For the text-containing cell, return its midpoint in (X, Y) coordinate format. 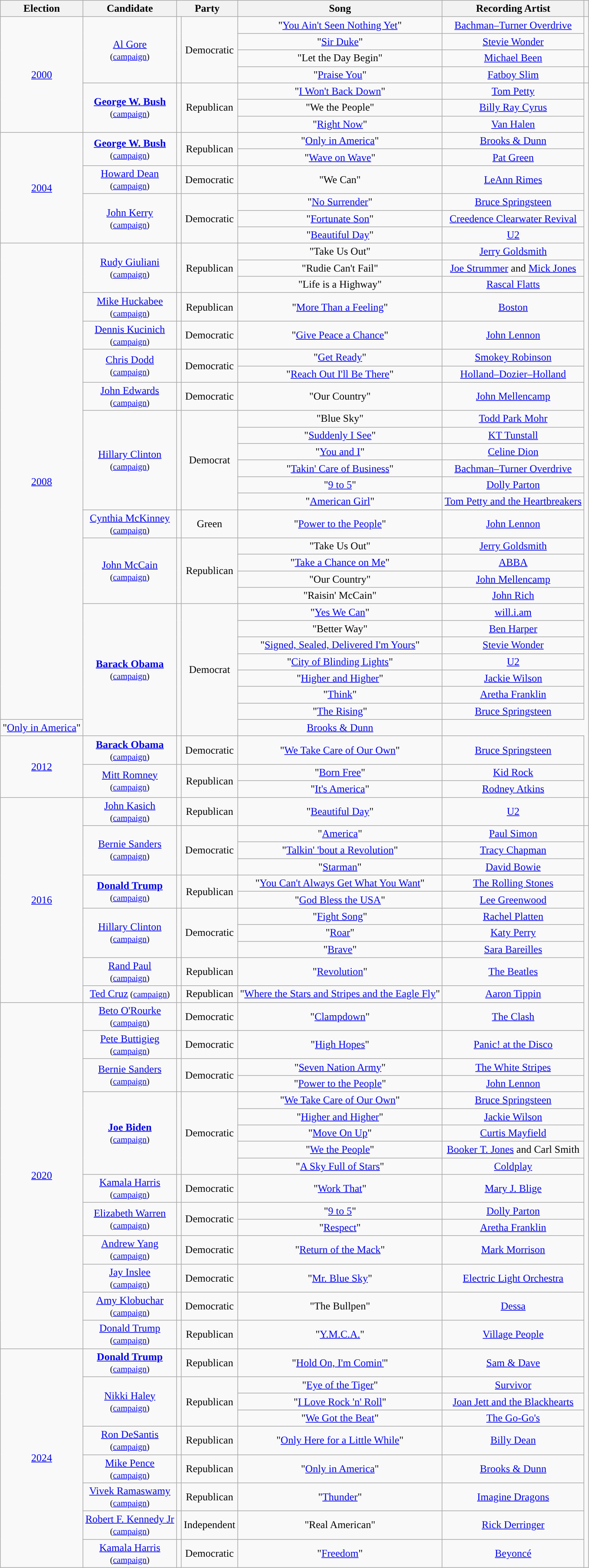
Fatboy Slim (514, 75)
Song (340, 9)
Joe Biden (campaign) (130, 1133)
Celine Dion (514, 452)
"Clampdown" (340, 1016)
Michael Been (514, 58)
The Rolling Stones (514, 883)
"A Sky Full of Stars" (340, 1166)
Ted Cruz (campaign) (130, 994)
Beyoncé (514, 1553)
"Wave on Wave" (340, 157)
KT Tunstall (514, 435)
Candidate (130, 9)
The White Stripes (514, 1067)
Recording Artist (514, 9)
Survivor (514, 1385)
"Real American" (340, 1525)
Beto O'Rourke (campaign) (130, 1016)
Tracy Chapman (514, 850)
"Only Here for a Little While" (340, 1440)
Tom Petty and the Heartbreakers (514, 501)
"Takin' Care of Business" (340, 468)
Chris Dodd (campaign) (130, 366)
2000 (42, 75)
"Return of the Mack" (340, 1250)
Billy Dean (514, 1440)
"Let the Day Begin" (340, 58)
"High Hopes" (340, 1045)
David Bowie (514, 867)
"America" (340, 834)
"Rudie Can't Fail" (340, 268)
Katy Perry (514, 933)
"Work That" (340, 1189)
"Sir Duke" (340, 42)
"Hold On, I'm Comin'" (340, 1362)
Lee Greenwood (514, 900)
Village People (514, 1335)
"I Won't Back Down" (340, 91)
Amy Klobuchar (campaign) (130, 1306)
"Respect" (340, 1227)
Dessa (514, 1306)
Mike Pence (campaign) (130, 1468)
2016 (42, 900)
"Right Now" (340, 124)
Rachel Platten (514, 916)
"Blue Sky" (340, 419)
"Eye of the Tiger" (340, 1385)
"Y.M.C.A." (340, 1335)
"God Bless the USA" (340, 900)
Ben Harper (514, 629)
"Think" (340, 695)
"Move On Up" (340, 1133)
"Roar" (340, 933)
"Take a Chance on Me" (340, 563)
Mark Morrison (514, 1250)
Robert F. Kennedy Jr(campaign) (130, 1525)
"Give Peace a Chance" (340, 335)
Ron DeSantis (campaign) (130, 1440)
Tom Petty (514, 91)
The Clash (514, 1016)
"Starman" (340, 867)
Kid Rock (514, 772)
Van Halen (514, 124)
Curtis Mayfield (514, 1133)
"Praise You" (340, 75)
Cynthia McKinney (campaign) (130, 523)
Joan Jett and the Blackhearts (514, 1401)
Sam & Dave (514, 1362)
"You Can't Always Get What You Want" (340, 883)
"Thunder" (340, 1497)
"Signed, Sealed, Delivered I'm Yours" (340, 645)
"You and I" (340, 452)
"Talkin' 'bout a Revolution" (340, 850)
LeAnn Rimes (514, 180)
"Fight Song" (340, 916)
"City of Blinding Lights" (340, 662)
Rodney Atkins (514, 789)
"You Ain't Seen Nothing Yet" (340, 25)
Joe Strummer and Mick Jones (514, 268)
"Freedom" (340, 1553)
"We Got the Beat" (340, 1418)
"Raisin' McCain" (340, 596)
"Life is a Highway" (340, 285)
Party (207, 9)
"Reach Out I'll Be There" (340, 374)
Paul Simon (514, 834)
"I Love Rock 'n' Roll" (340, 1401)
Rand Paul (campaign) (130, 972)
"Revolution" (340, 972)
"American Girl" (340, 501)
"We Can" (340, 180)
Rick Derringer (514, 1525)
2012 (42, 766)
Andrew Yang (campaign) (130, 1250)
"Brave" (340, 949)
The Beatles (514, 972)
Nikki Haley (campaign) (130, 1401)
Aaron Tippin (514, 994)
"Suddenly I See" (340, 435)
Sara Bareilles (514, 949)
Creedence Clearwater Revival (514, 218)
Independent (209, 1525)
Howard Dean(campaign) (130, 180)
"Where the Stars and Stripes and the Eagle Fly" (340, 994)
"Yes We Can" (340, 612)
Kamala Harris (campaign) (130, 1189)
"No Surrender" (340, 202)
"Fortunate Son" (340, 218)
Vivek Ramaswamy(campaign) (130, 1497)
"Better Way" (340, 629)
Imagine Dragons (514, 1497)
John Kerry (campaign) (130, 218)
"Seven Nation Army" (340, 1067)
Boston (514, 307)
John Edwards (campaign) (130, 397)
Panic! at the Disco (514, 1045)
Mitt Romney (campaign) (130, 781)
Pete Buttigieg (campaign) (130, 1045)
John Rich (514, 596)
Pat Green (514, 157)
2020 (42, 1175)
"The Bullpen" (340, 1306)
2024 (42, 1458)
Electric Light Orchestra (514, 1278)
Green (209, 523)
Mary J. Blige (514, 1189)
"Get Ready" (340, 358)
Rudy Giuliani (campaign) (130, 268)
"Mr. Blue Sky" (340, 1278)
The Go-Go's (514, 1418)
Booker T. Jones and Carl Smith (514, 1150)
Todd Park Mohr (514, 419)
Holland–Dozier–Holland (514, 374)
Election (42, 9)
Jay Inslee (campaign) (130, 1278)
Coldplay (514, 1166)
ABBA (514, 563)
Al Gore (campaign) (130, 50)
will.i.am (514, 612)
Elizabeth Warren (campaign) (130, 1219)
John Kasich (campaign) (130, 811)
Smokey Robinson (514, 358)
"More Than a Feeling" (340, 307)
John McCain (campaign) (130, 571)
"The Rising" (340, 711)
2004 (42, 187)
Kamala Harris(campaign) (130, 1553)
"Born Free" (340, 772)
Mike Huckabee (campaign) (130, 307)
Billy Ray Cyrus (514, 108)
Dennis Kucinich (campaign) (130, 335)
"It's America" (340, 789)
Rascal Flatts (514, 285)
2008 (42, 482)
